Locate the cell with the specified text and output its [X, Y] center coordinate. 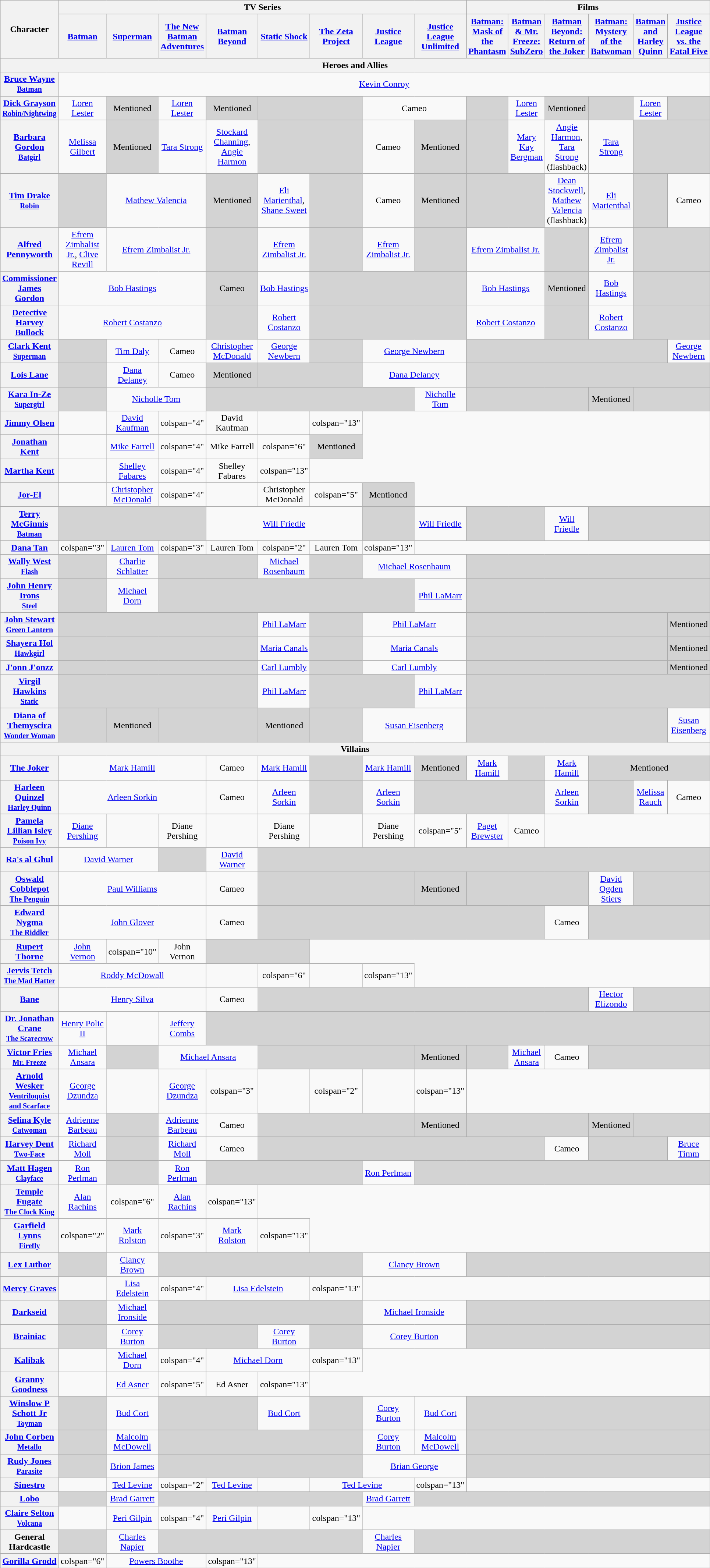
Clark KentSuperman [29, 351]
Powers Boothe [156, 1561]
Brion James [132, 1466]
Garfield LynnsFirefly [29, 1235]
Henry Polic II [82, 1028]
Efrem Zimbalist Jr., Clive Revill [82, 249]
Virgil HawkinsStatic [29, 691]
The New Batman Adventures [182, 36]
Selina KyleCatwoman [29, 1125]
Winslow P Schott JrToyman [29, 1413]
Melissa Gilbert [82, 147]
Victor FriesMr. Freeze [29, 1057]
The Zeta Project [336, 36]
Jonathan Kent [29, 447]
Superman [132, 36]
Bane [29, 999]
Justice League Unlimited [440, 36]
Heroes and Allies [355, 65]
Batman & Mr. Freeze: SubZero [526, 36]
John CorbenMetallo [29, 1442]
TV Series [262, 7]
Angie Harmon,Tara Strong (flashback) [567, 147]
Matt HagenClayface [29, 1172]
Darkseid [29, 1312]
Gorilla Grodd [29, 1561]
Mathew Valencia [156, 201]
Batman Beyond [232, 36]
Batman Beyond: Return of the Joker [567, 36]
Dana Tan [29, 548]
Detective Harvey Bullock [29, 322]
Batman: Mystery of the Batwoman [611, 36]
Films [588, 7]
Eli Marienthal,Shane Sweet [284, 201]
Mary Kay Bergman [526, 147]
Ra's al Ghul [29, 860]
Kara In-ZeSupergirl [29, 399]
Shayera HolHawkgirl [29, 648]
Bruce Timm [689, 1149]
Paget Brewster [487, 831]
David Ogden Stiers [611, 889]
Sinestro [29, 1485]
Bruce WayneBatman [29, 84]
Alfred Pennyworth [29, 249]
Claire SeltonVolcana [29, 1518]
Jimmy Olsen [29, 423]
Roddy McDowall [132, 975]
Dr. Jonathan CraneThe Scarecrow [29, 1028]
Paul Williams [132, 889]
Tim DrakeRobin [29, 201]
John Glover [132, 923]
Kevin Conroy [384, 84]
Lobo [29, 1499]
Jervis TetchThe Mad Hatter [29, 975]
Dean Stockwell,Mathew Valencia (flashback) [567, 201]
Lois Lane [29, 375]
Barbara GordonBatgirl [29, 147]
Henry Silva [132, 999]
Justice League [388, 36]
Character [29, 29]
Static Shock [284, 36]
Brian George [414, 1466]
Justice League vs. the Fatal Five [689, 36]
Granny Goodness [29, 1384]
Rudy JonesParasite [29, 1466]
Dick Grayson Robin/Nightwing [29, 108]
Diana of ThemysciraWonder Woman [29, 725]
Brainiac [29, 1337]
Oswald CobblepotThe Penguin [29, 889]
Batman and Harley Quinn [650, 36]
Edward NygmaThe Riddler [29, 923]
Batman [82, 36]
Tim Daly [132, 351]
The Joker [29, 768]
General Hardcastle [29, 1542]
Melissa Rauch [650, 797]
Eli Marienthal [611, 201]
Jor-El [29, 495]
Pamela Lillian IsleyPoison Ivy [29, 831]
Jeffery Combs [182, 1028]
Arnold WeskerVentriloquist and Scarface [29, 1091]
Wally WestFlash [29, 567]
Harleen QuinzelHarley Quinn [29, 797]
Hector Elizondo [611, 999]
Rupert Thorne [29, 952]
Charlie Schlatter [132, 567]
colspan="10" [132, 952]
Martha Kent [29, 471]
Kalibak [29, 1360]
Batman: Mask of the Phantasm [487, 36]
Lex Luthor [29, 1264]
Mercy Graves [29, 1289]
Commissioner James Gordon [29, 288]
Temple FugateThe Clock King [29, 1201]
John StewartGreen Lantern [29, 624]
John Henry IronsSteel [29, 595]
Villains [355, 749]
Terry McGinnisBatman [29, 524]
J'onn J'onzz [29, 667]
Stockard Channing,Angie Harmon [232, 147]
Harvey DentTwo-Face [29, 1149]
